Locate the cell with the specified text and output its (x, y) center coordinate. 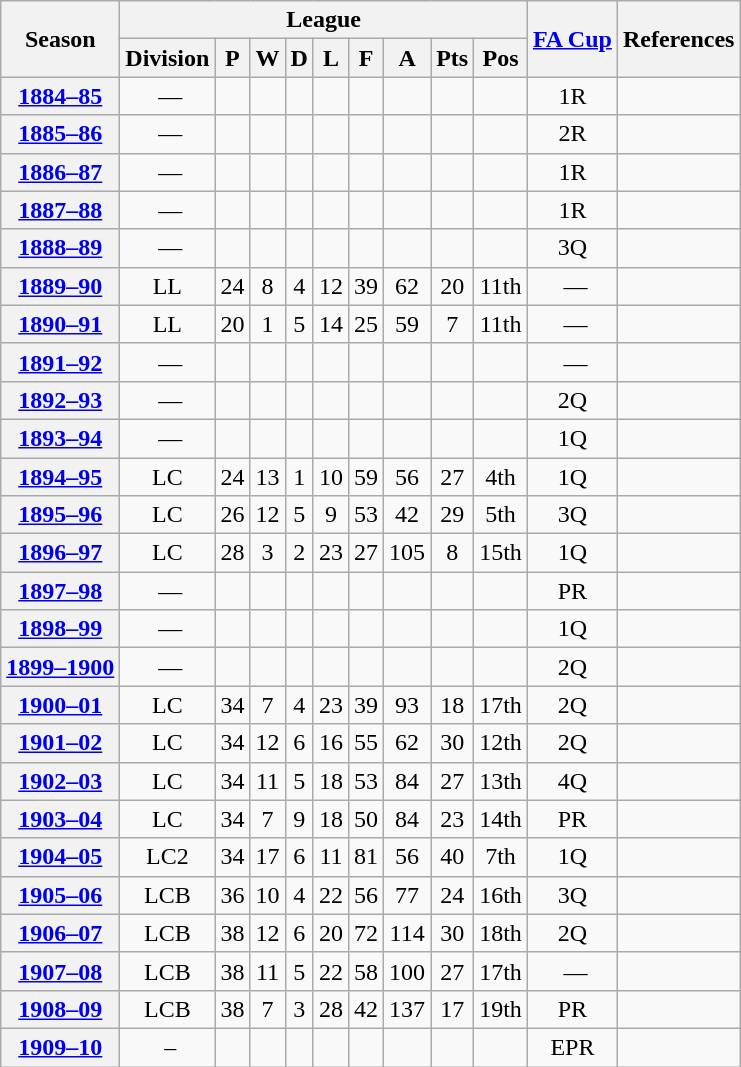
19th (501, 1009)
50 (366, 819)
81 (366, 857)
1905–06 (60, 895)
137 (408, 1009)
1885–86 (60, 134)
55 (366, 743)
– (168, 1047)
1895–96 (60, 515)
105 (408, 553)
58 (366, 971)
EPR (572, 1047)
D (299, 58)
93 (408, 705)
72 (366, 933)
P (232, 58)
League (324, 20)
2 (299, 553)
1903–04 (60, 819)
W (268, 58)
1889–90 (60, 286)
1909–10 (60, 1047)
1902–03 (60, 781)
L (330, 58)
1887–88 (60, 210)
F (366, 58)
A (408, 58)
12th (501, 743)
1898–99 (60, 629)
1896–97 (60, 553)
1891–92 (60, 362)
1906–07 (60, 933)
16th (501, 895)
1886–87 (60, 172)
77 (408, 895)
1899–1900 (60, 667)
26 (232, 515)
7th (501, 857)
1888–89 (60, 248)
25 (366, 324)
40 (452, 857)
1907–08 (60, 971)
14 (330, 324)
1904–05 (60, 857)
1884–85 (60, 96)
FA Cup (572, 39)
Season (60, 39)
Pts (452, 58)
Pos (501, 58)
1901–02 (60, 743)
1900–01 (60, 705)
References (678, 39)
5th (501, 515)
15th (501, 553)
1892–93 (60, 400)
1897–98 (60, 591)
114 (408, 933)
13th (501, 781)
LC2 (168, 857)
13 (268, 477)
16 (330, 743)
36 (232, 895)
Division (168, 58)
1890–91 (60, 324)
2R (572, 134)
1893–94 (60, 438)
18th (501, 933)
4th (501, 477)
100 (408, 971)
1908–09 (60, 1009)
29 (452, 515)
4Q (572, 781)
14th (501, 819)
1894–95 (60, 477)
